Capture the cell that displays the provided text and extract its [X, Y] central coordinate. 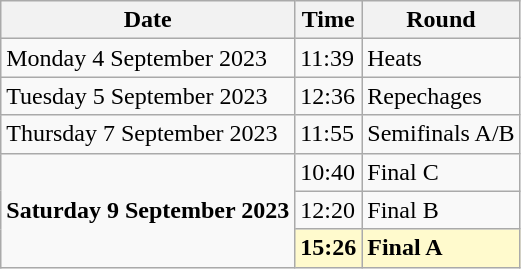
Thursday 7 September 2023 [148, 134]
Date [148, 20]
Saturday 9 September 2023 [148, 210]
10:40 [328, 172]
Repechages [441, 96]
12:36 [328, 96]
11:55 [328, 134]
Tuesday 5 September 2023 [148, 96]
Round [441, 20]
Final B [441, 210]
Semifinals A/B [441, 134]
Final C [441, 172]
Time [328, 20]
Heats [441, 58]
12:20 [328, 210]
11:39 [328, 58]
Monday 4 September 2023 [148, 58]
15:26 [328, 248]
Final A [441, 248]
